Detect which cell encompasses the target text, then output its (x, y) center coordinate. 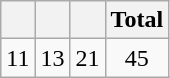
45 (137, 58)
21 (88, 58)
13 (52, 58)
Total (137, 20)
11 (18, 58)
